Extract the (X, Y) coordinate from the center of the cell holding the provided text.  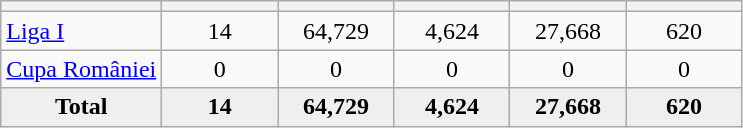
Cupa României (82, 69)
Total (82, 107)
Liga I (82, 31)
